From the cell containing the given text, extract its center point as (x, y) coordinate. 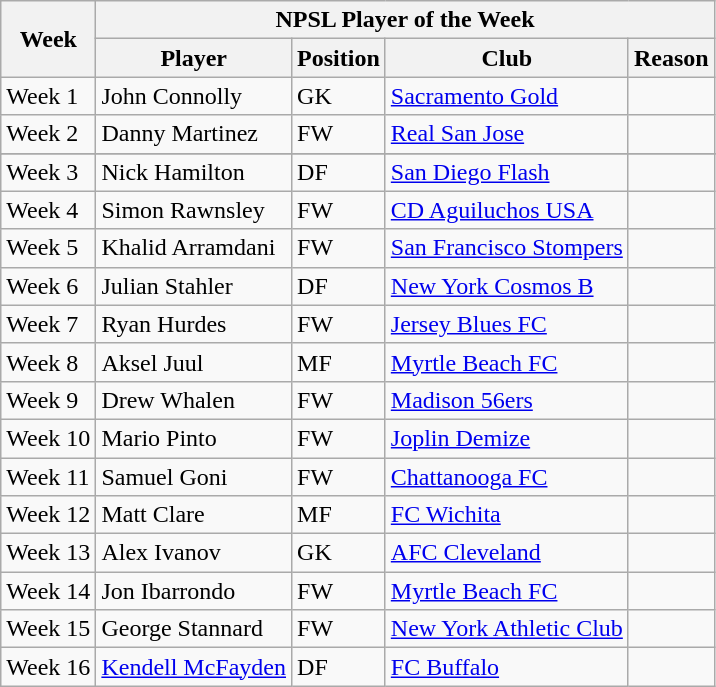
Kendell McFayden (194, 667)
CD Aguiluchos USA (506, 210)
Khalid Arramdani (194, 248)
Mario Pinto (194, 438)
Week 12 (48, 515)
San Francisco Stompers (506, 248)
Week 2 (48, 134)
Joplin Demize (506, 438)
Week 11 (48, 477)
Alex Ivanov (194, 553)
Real San Jose (506, 134)
Week 15 (48, 629)
Julian Stahler (194, 286)
New York Cosmos B (506, 286)
Week 14 (48, 591)
Week 5 (48, 248)
Jon Ibarrondo (194, 591)
Matt Clare (194, 515)
Week (48, 39)
Aksel Juul (194, 362)
AFC Cleveland (506, 553)
Danny Martinez (194, 134)
Week 3 (48, 172)
Club (506, 58)
Jersey Blues FC (506, 324)
Madison 56ers (506, 400)
Week 9 (48, 400)
Ryan Hurdes (194, 324)
Nick Hamilton (194, 172)
Sacramento Gold (506, 96)
Chattanooga FC (506, 477)
FC Wichita (506, 515)
Player (194, 58)
FC Buffalo (506, 667)
New York Athletic Club (506, 629)
Simon Rawnsley (194, 210)
Week 7 (48, 324)
Position (339, 58)
Week 10 (48, 438)
Samuel Goni (194, 477)
George Stannard (194, 629)
John Connolly (194, 96)
Week 1 (48, 96)
Reason (671, 58)
San Diego Flash (506, 172)
Drew Whalen (194, 400)
Week 6 (48, 286)
Week 4 (48, 210)
Week 16 (48, 667)
Week 8 (48, 362)
Week 13 (48, 553)
NPSL Player of the Week (405, 20)
